Identify which cell holds the provided text, then report its [X, Y] central coordinate. 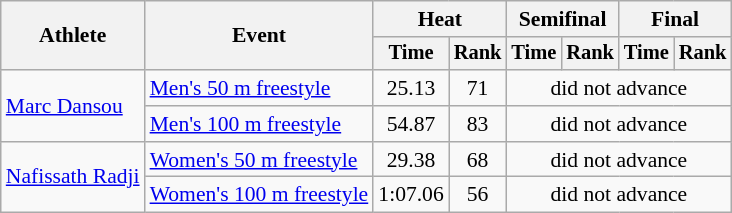
Athlete [73, 36]
83 [478, 124]
Women's 50 m freestyle [260, 160]
54.87 [410, 124]
Men's 50 m freestyle [260, 88]
Final [675, 19]
Event [260, 36]
68 [478, 160]
1:07.06 [410, 195]
25.13 [410, 88]
71 [478, 88]
29.38 [410, 160]
Men's 100 m freestyle [260, 124]
Heat [440, 19]
Semifinal [562, 19]
56 [478, 195]
Nafissath Radji [73, 178]
Women's 100 m freestyle [260, 195]
Marc Dansou [73, 106]
